Determine the (X, Y) coordinate at the center of the cell enclosing the given text.  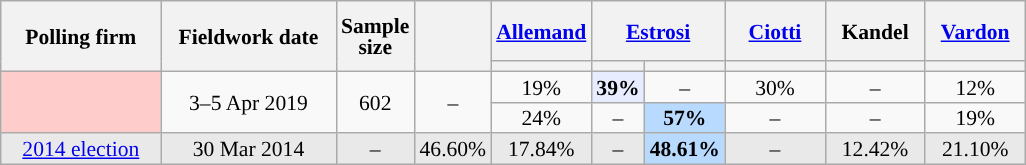
Polling firm (81, 36)
24% (541, 118)
48.61% (685, 150)
57% (685, 118)
30% (775, 86)
39% (618, 86)
Kandel (875, 31)
30 Mar 2014 (248, 150)
Allemand (541, 31)
12.42% (875, 150)
Vardon (975, 31)
21.10% (975, 150)
2014 election (81, 150)
12% (975, 86)
602 (375, 102)
Samplesize (375, 36)
17.84% (541, 150)
Ciotti (775, 31)
Estrosi (658, 31)
3–5 Apr 2019 (248, 102)
46.60% (452, 150)
Fieldwork date (248, 36)
